Detect which cell encompasses the target text, then output its [X, Y] center coordinate. 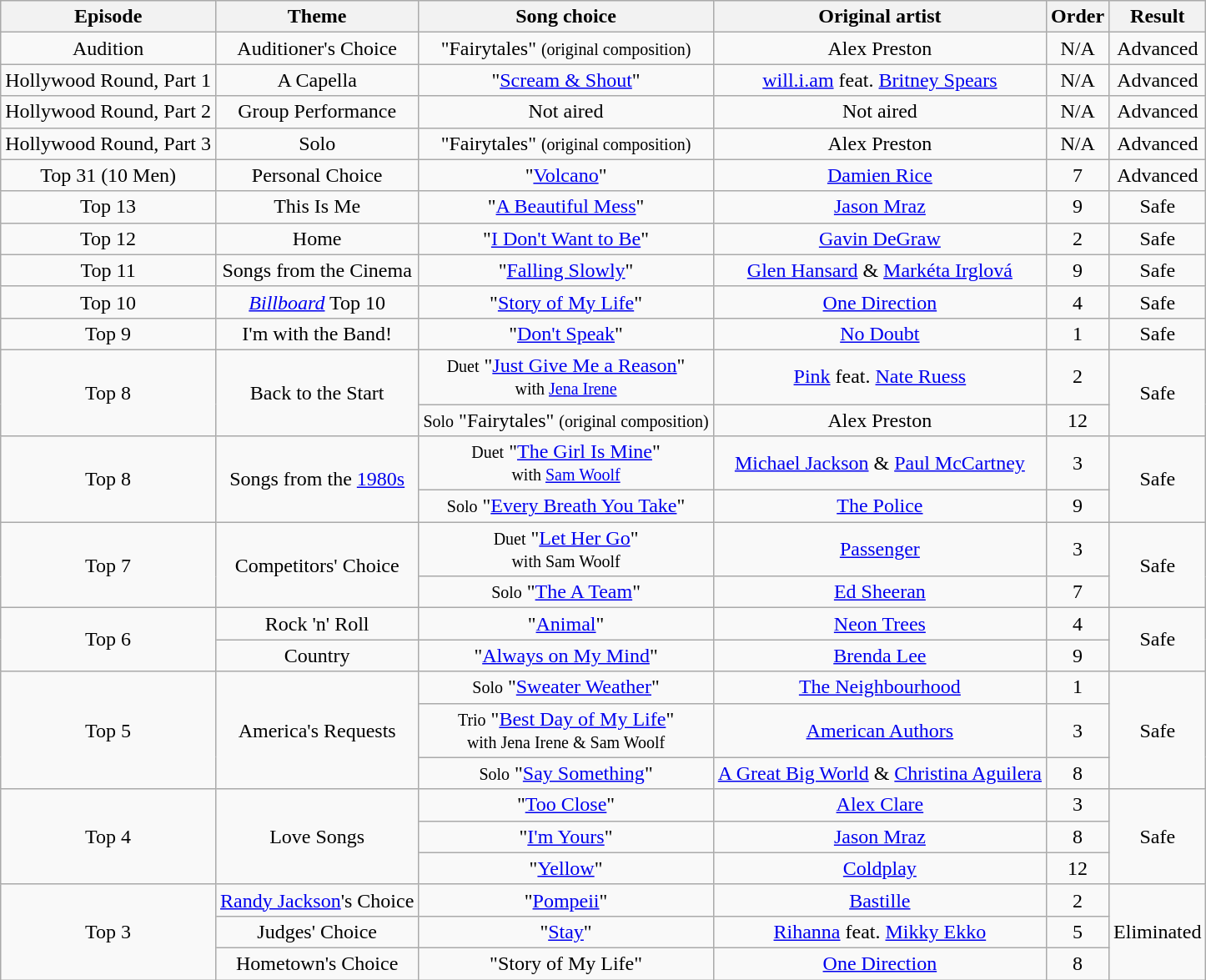
Top 31 (10 Men) [108, 175]
"Too Close" [565, 805]
Top 3 [108, 932]
Billboard Top 10 [317, 302]
Top 10 [108, 302]
Solo "Every Breath You Take" [565, 506]
Ed Sheeran [879, 592]
Songs from the Cinema [317, 270]
Top 7 [108, 565]
Hollywood Round, Part 3 [108, 143]
A Capella [317, 80]
Solo [317, 143]
Gavin DeGraw [879, 239]
No Doubt [879, 334]
Brenda Lee [879, 656]
"Volcano" [565, 175]
Songs from the 1980s [317, 479]
Top 4 [108, 837]
Order [1078, 17]
Audition [108, 48]
5 [1078, 932]
"Don't Speak" [565, 334]
"Pompeii" [565, 900]
Theme [317, 17]
"Stay" [565, 932]
Michael Jackson & Paul McCartney [879, 464]
"Falling Slowly" [565, 270]
Auditioner's Choice [317, 48]
Result [1158, 17]
Home [317, 239]
Damien Rice [879, 175]
"Scream & Shout" [565, 80]
Duet "Let Her Go" with Sam Woolf [565, 549]
Neon Trees [879, 624]
I'm with the Band! [317, 334]
Top 6 [108, 640]
will.i.am feat. Britney Spears [879, 80]
The Police [879, 506]
Solo "Say Something" [565, 773]
"I'm Yours" [565, 837]
Personal Choice [317, 175]
Original artist [879, 17]
Coldplay [879, 868]
Episode [108, 17]
Country [317, 656]
Solo "The A Team" [565, 592]
"Animal" [565, 624]
"Yellow" [565, 868]
Top 9 [108, 334]
The Neighbourhood [879, 687]
"A Beautiful Mess" [565, 207]
Group Performance [317, 112]
Hollywood Round, Part 1 [108, 80]
"Always on My Mind" [565, 656]
Duet "Just Give Me a Reason" with Jena Irene [565, 377]
Randy Jackson's Choice [317, 900]
Judges' Choice [317, 932]
Duet "The Girl Is Mine" with Sam Woolf [565, 464]
Solo "Sweater Weather" [565, 687]
Solo "Fairytales" (original composition) [565, 420]
Back to the Start [317, 392]
Top 13 [108, 207]
Passenger [879, 549]
This Is Me [317, 207]
Trio "Best Day of My Life"with Jena Irene & Sam Woolf [565, 731]
Alex Clare [879, 805]
"I Don't Want to Be" [565, 239]
Hollywood Round, Part 2 [108, 112]
Love Songs [317, 837]
America's Requests [317, 731]
Rock 'n' Roll [317, 624]
Competitors' Choice [317, 565]
Top 12 [108, 239]
Song choice [565, 17]
Pink feat. Nate Ruess [879, 377]
Glen Hansard & Markéta Irglová [879, 270]
Eliminated [1158, 932]
Hometown's Choice [317, 963]
Top 11 [108, 270]
A Great Big World & Christina Aguilera [879, 773]
Top 5 [108, 731]
Rihanna feat. Mikky Ekko [879, 932]
American Authors [879, 731]
Bastille [879, 900]
